Detect which cell encompasses the target text, then output its (X, Y) center coordinate. 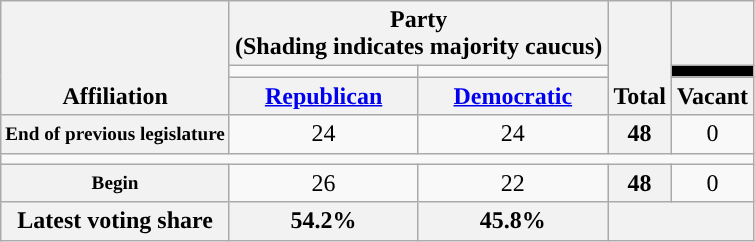
Republican (323, 96)
26 (323, 183)
Total (640, 58)
Party (Shading indicates majority caucus) (418, 34)
45.8% (513, 221)
54.2% (323, 221)
Latest voting share (116, 221)
22 (513, 183)
Democratic (513, 96)
Affiliation (116, 58)
End of previous legislature (116, 134)
Begin (116, 183)
Vacant (712, 96)
